Scan for the cell matching the given text and deliver its (X, Y) coordinate at center. 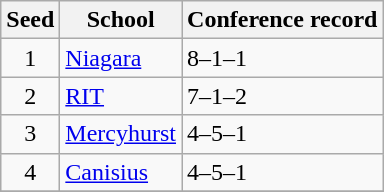
1 (30, 58)
RIT (121, 96)
7–1–2 (282, 96)
Conference record (282, 20)
Mercyhurst (121, 134)
2 (30, 96)
8–1–1 (282, 58)
4 (30, 172)
Seed (30, 20)
Niagara (121, 58)
Canisius (121, 172)
3 (30, 134)
School (121, 20)
